From the cell containing the given text, extract its center point as [x, y] coordinate. 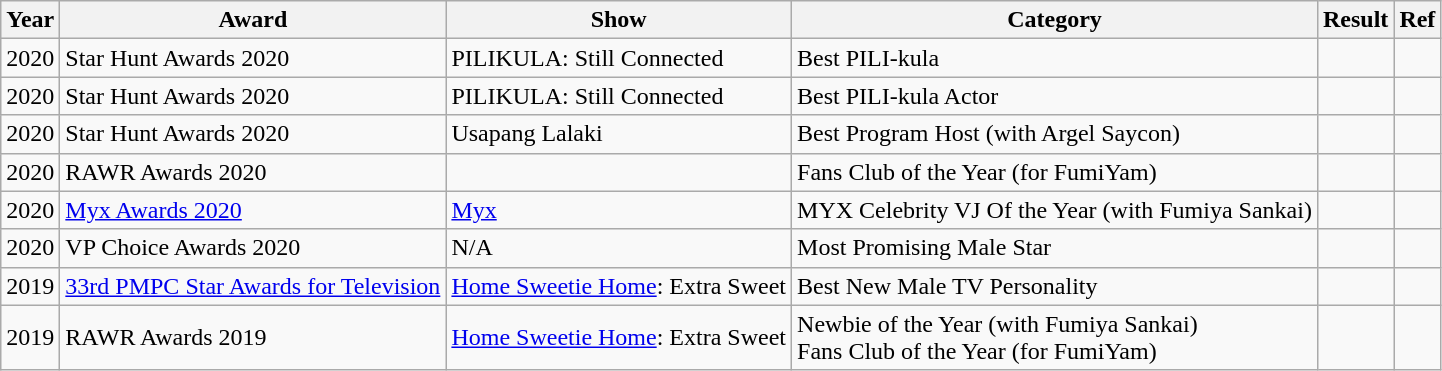
Best New Male TV Personality [1055, 286]
Result [1355, 20]
Myx [619, 210]
Myx Awards 2020 [253, 210]
VP Choice Awards 2020 [253, 248]
33rd PMPC Star Awards for Television [253, 286]
Ref [1418, 20]
N/A [619, 248]
Best PILI-kula [1055, 58]
Year [30, 20]
Usapang Lalaki [619, 134]
Award [253, 20]
Fans Club of the Year (for FumiYam) [1055, 172]
Best Program Host (with Argel Saycon) [1055, 134]
Show [619, 20]
Newbie of the Year (with Fumiya Sankai)Fans Club of the Year (for FumiYam) [1055, 338]
Category [1055, 20]
RAWR Awards 2020 [253, 172]
Best PILI-kula Actor [1055, 96]
MYX Celebrity VJ Of the Year (with Fumiya Sankai) [1055, 210]
Most Promising Male Star [1055, 248]
RAWR Awards 2019 [253, 338]
